Find where the given text appears and provide that cell's center as (X, Y) coordinate. 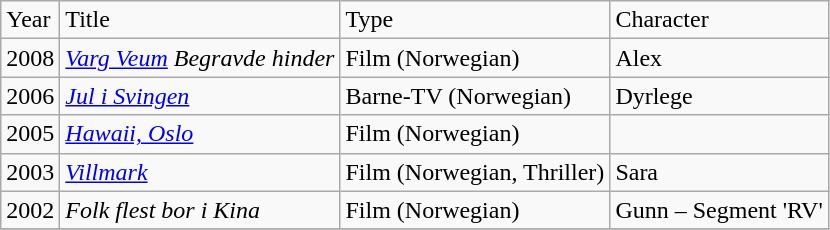
Varg Veum Begravde hinder (200, 58)
Year (30, 20)
Hawaii, Oslo (200, 134)
2006 (30, 96)
Gunn – Segment 'RV' (719, 210)
2005 (30, 134)
2003 (30, 172)
2002 (30, 210)
2008 (30, 58)
Villmark (200, 172)
Character (719, 20)
Type (475, 20)
Barne-TV (Norwegian) (475, 96)
Sara (719, 172)
Title (200, 20)
Dyrlege (719, 96)
Alex (719, 58)
Jul i Svingen (200, 96)
Film (Norwegian, Thriller) (475, 172)
Folk flest bor i Kina (200, 210)
